Capture the cell that displays the provided text and extract its (X, Y) central coordinate. 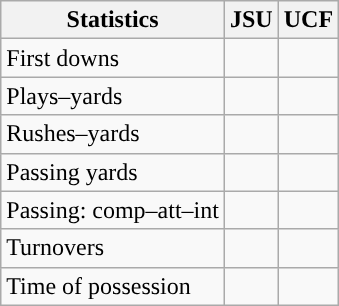
UCF (308, 20)
First downs (113, 58)
Turnovers (113, 248)
Plays–yards (113, 96)
Statistics (113, 20)
JSU (251, 20)
Rushes–yards (113, 134)
Passing yards (113, 172)
Passing: comp–att–int (113, 210)
Time of possession (113, 286)
